Scan for the cell matching the given text and deliver its [x, y] coordinate at center. 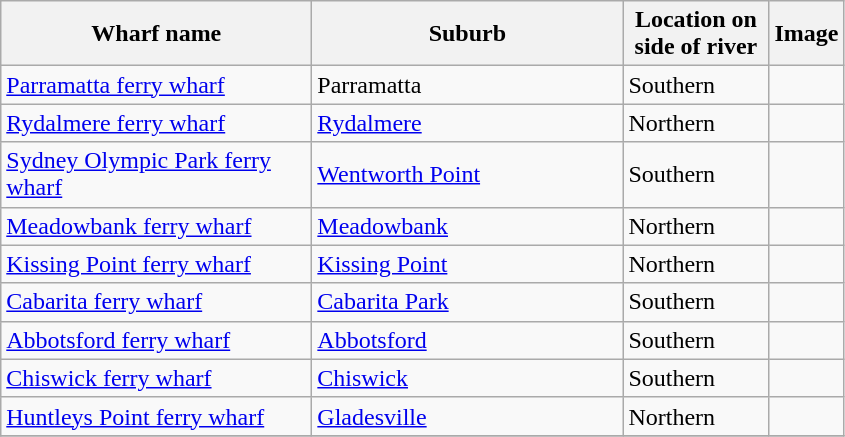
Cabarita Park [468, 302]
Wentworth Point [468, 174]
Rydalmere ferry wharf [156, 123]
Abbotsford ferry wharf [156, 340]
Meadowbank [468, 226]
Chiswick ferry wharf [156, 378]
Gladesville [468, 416]
Wharf name [156, 34]
Suburb [468, 34]
Parramatta [468, 85]
Abbotsford [468, 340]
Cabarita ferry wharf [156, 302]
Kissing Point [468, 264]
Kissing Point ferry wharf [156, 264]
Location on side of river [696, 34]
Huntleys Point ferry wharf [156, 416]
Sydney Olympic Park ferry wharf [156, 174]
Image [806, 34]
Chiswick [468, 378]
Parramatta ferry wharf [156, 85]
Rydalmere [468, 123]
Meadowbank ferry wharf [156, 226]
